From the cell containing the given text, extract its center point as (x, y) coordinate. 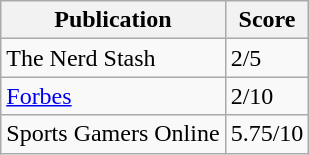
Publication (113, 20)
5.75/10 (267, 134)
Score (267, 20)
The Nerd Stash (113, 58)
Sports Gamers Online (113, 134)
2/5 (267, 58)
Forbes (113, 96)
2/10 (267, 96)
